Search for the cell housing the specified text and yield its (x, y) center coordinate. 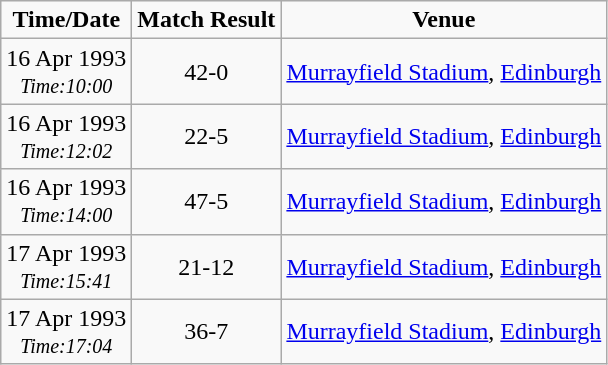
22-5 (206, 136)
Match Result (206, 20)
Venue (444, 20)
16 Apr 1993Time:10:00 (66, 72)
47-5 (206, 202)
17 Apr 1993Time:17:04 (66, 332)
16 Apr 1993Time:14:00 (66, 202)
36-7 (206, 332)
Time/Date (66, 20)
17 Apr 1993Time:15:41 (66, 266)
16 Apr 1993Time:12:02 (66, 136)
21-12 (206, 266)
42-0 (206, 72)
